Detect which cell encompasses the target text, then output its [X, Y] center coordinate. 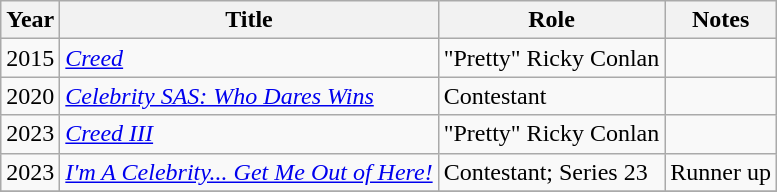
Notes [721, 20]
Contestant; Series 23 [552, 172]
Creed [249, 58]
Title [249, 20]
I'm A Celebrity... Get Me Out of Here! [249, 172]
Contestant [552, 96]
Year [30, 20]
Creed III [249, 134]
Runner up [721, 172]
2015 [30, 58]
Role [552, 20]
2020 [30, 96]
Celebrity SAS: Who Dares Wins [249, 96]
